Provide the [X, Y] coordinate of the cell's center where the given text is located.  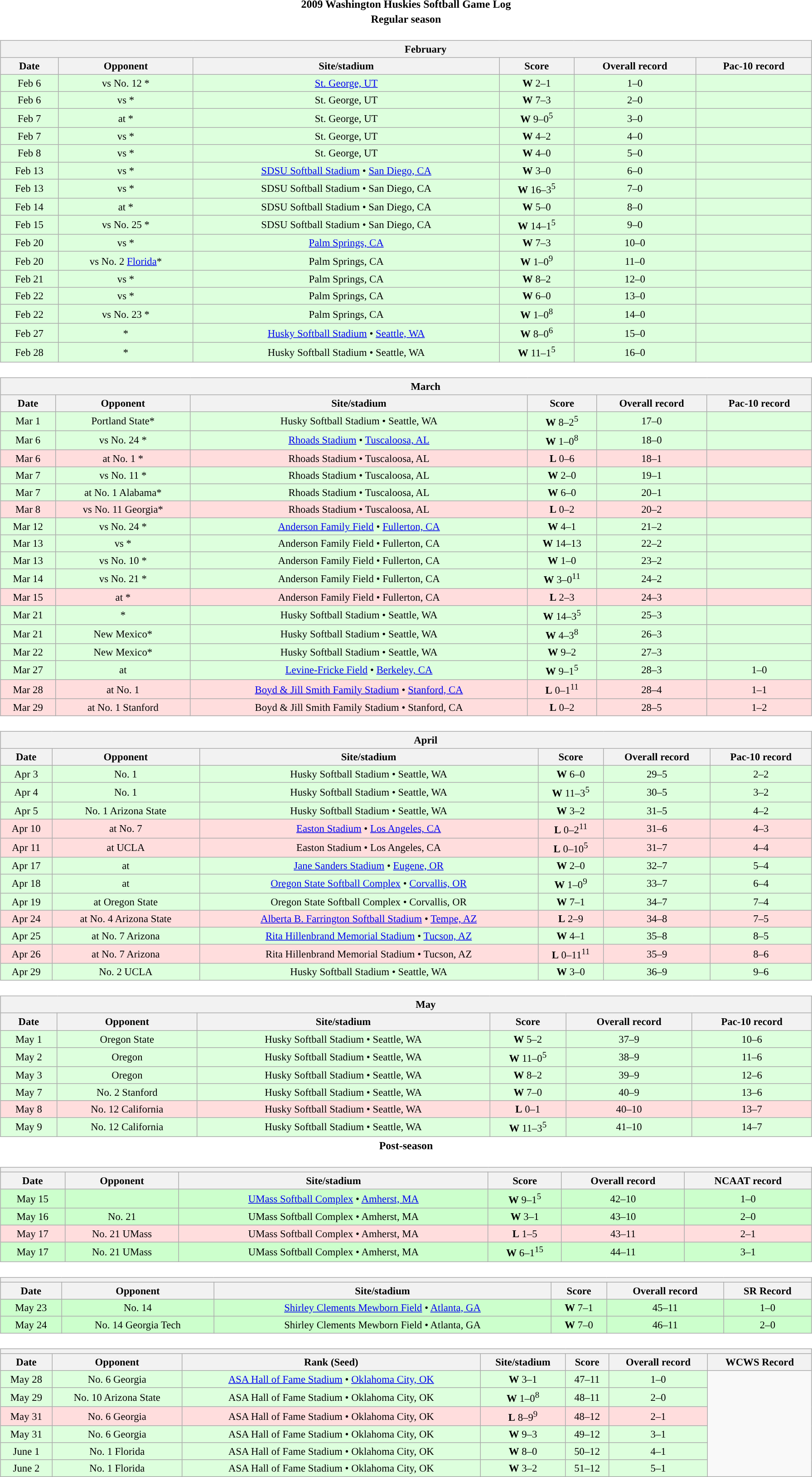
W 2–1 [536, 83]
7–4 [761, 902]
vs No. 21 * [123, 578]
Mar 28 [28, 689]
vs No. 11 Georgia* [123, 510]
Apr 29 [26, 972]
37–9 [629, 1039]
42–10 [623, 1199]
W 4–0 [536, 153]
Mar 15 [28, 597]
33–7 [657, 884]
Apr 17 [26, 865]
Mar 22 [28, 652]
Feb 21 [29, 279]
7–0 [635, 189]
13–7 [752, 1109]
43–11 [623, 1234]
Apr 3 [26, 774]
W 16–35 [536, 189]
at No. 1 [123, 689]
39–9 [629, 1075]
4–3 [761, 828]
W 3–011 [562, 578]
Apr 11 [26, 847]
Feb 27 [29, 333]
10–0 [635, 243]
5–0 [635, 153]
Feb 8 [29, 153]
W 8–0 [523, 1452]
May 24 [31, 1325]
8–6 [761, 954]
26–3 [652, 634]
38–9 [629, 1057]
L 0–211 [571, 828]
L 2–3 [562, 597]
Feb 28 [29, 352]
24–2 [652, 578]
46–11 [665, 1325]
14–0 [635, 314]
L 2–9 [571, 919]
4–4 [761, 847]
May 23 [31, 1307]
Portland State* [123, 421]
No. 1 Arizona State [126, 810]
15–0 [635, 333]
8–5 [761, 936]
12–6 [752, 1075]
vs No. 2 Florida* [126, 261]
20–1 [652, 492]
51–12 [587, 1468]
L 8–99 [523, 1416]
25–3 [652, 615]
Apr 18 [26, 884]
21–2 [652, 527]
vs No. 25 * [126, 224]
WCWS Record [760, 1362]
18–1 [652, 458]
at No. 1 * [123, 458]
vs No. 11 * [123, 476]
Feb 14 [29, 207]
W 5–2 [527, 1039]
vs No. 10 * [123, 561]
Feb 15 [29, 224]
W 14–35 [562, 615]
44–11 [623, 1252]
4–0 [635, 136]
Rank (Seed) [331, 1362]
5–4 [761, 865]
W 4–38 [562, 634]
5–1 [658, 1468]
No. 14 [138, 1307]
18–0 [652, 440]
36–9 [657, 972]
Apr 25 [26, 936]
Apr 26 [26, 954]
32–7 [657, 865]
35–9 [657, 954]
50–12 [587, 1452]
No. 2 UCLA [126, 972]
Apr 24 [26, 919]
No. 21 [122, 1217]
Alberta B. Farrington Softball Stadium • Tempe, AZ [369, 919]
Apr 4 [26, 792]
vs No. 12 * [126, 83]
7–5 [761, 919]
L 0–105 [571, 847]
Mar 1 [28, 421]
L 0–1111 [571, 954]
43–10 [623, 1217]
vs No. 23 * [126, 314]
40–10 [629, 1109]
May 9 [29, 1127]
2–2 [761, 774]
20–2 [652, 510]
13–0 [635, 296]
May 2 [29, 1057]
W 9–2 [562, 652]
Mar 27 [28, 670]
Apr 5 [26, 810]
10–6 [752, 1039]
16–0 [635, 352]
12–0 [635, 279]
February [406, 49]
No. 2 Stanford [127, 1092]
Mar 8 [28, 510]
49–12 [587, 1434]
at No. 1 Stanford [123, 707]
W 8–06 [536, 333]
31–5 [657, 810]
No. 14 Georgia Tech [138, 1325]
45–11 [665, 1307]
48–12 [587, 1416]
6–4 [761, 884]
June 2 [26, 1468]
14–7 [752, 1127]
Jane Sanders Stadium • Eugene, OR [369, 865]
W 14–13 [562, 544]
W 11–05 [527, 1057]
W 5–0 [536, 207]
W 11–15 [536, 352]
Mar 14 [28, 578]
Apr 19 [26, 902]
W 9–05 [536, 118]
W 14–15 [536, 224]
22–2 [652, 544]
W 4–2 [536, 136]
Mar 29 [28, 707]
May 3 [29, 1075]
41–10 [629, 1127]
40–9 [629, 1092]
May [406, 1005]
27–3 [652, 652]
SR Record [768, 1291]
47–11 [587, 1379]
April [406, 740]
W 6–115 [525, 1252]
Oregon State [127, 1039]
30–5 [657, 792]
May 15 [33, 1199]
19–1 [652, 476]
at Oregon State [126, 902]
at No. 4 Arizona State [126, 919]
May 7 [29, 1092]
at No. 7 [126, 828]
31–6 [657, 828]
28–3 [652, 670]
31–7 [657, 847]
9–6 [761, 972]
6–0 [635, 170]
at No. 1 Alabama* [123, 492]
Apr 10 [26, 828]
9–0 [635, 224]
28–5 [652, 707]
May 29 [26, 1397]
4–1 [658, 1452]
24–3 [652, 597]
W 8–25 [562, 421]
L 1–5 [525, 1234]
May 8 [29, 1109]
4–2 [761, 810]
8–0 [635, 207]
3–0 [635, 118]
11–6 [752, 1057]
NCAAT record [748, 1181]
34–8 [657, 919]
at UCLA [126, 847]
May 1 [29, 1039]
Mar 12 [28, 527]
28–4 [652, 689]
May 16 [33, 1217]
L 0–1 [527, 1109]
L 0–6 [562, 458]
W 9–3 [523, 1434]
3–2 [761, 792]
29–5 [657, 774]
23–2 [652, 561]
17–0 [652, 421]
March [406, 386]
W 1–0 [562, 561]
48–11 [587, 1397]
No. 10 Arizona State [117, 1397]
1–1 [759, 689]
34–7 [657, 902]
Levine-Fricke Field • Berkeley, CA [359, 670]
13–6 [752, 1092]
June 1 [26, 1452]
35–8 [657, 936]
1–2 [759, 707]
11–0 [635, 261]
L 0–111 [562, 689]
May 28 [26, 1379]
